Return [X, Y] of the center of cell containing provided text 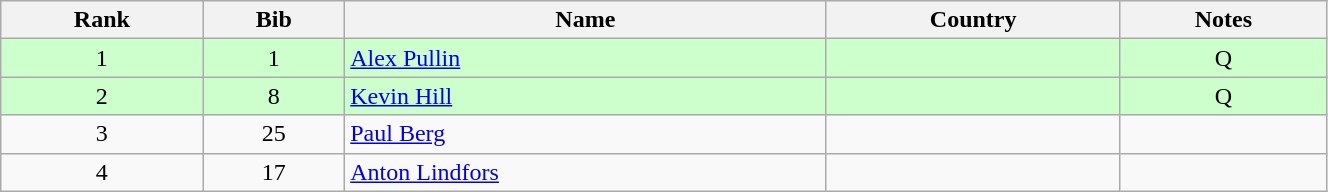
8 [274, 96]
Bib [274, 20]
Paul Berg [586, 134]
17 [274, 172]
Rank [102, 20]
Country [973, 20]
Alex Pullin [586, 58]
3 [102, 134]
Anton Lindfors [586, 172]
Notes [1223, 20]
2 [102, 96]
25 [274, 134]
Name [586, 20]
4 [102, 172]
Kevin Hill [586, 96]
